Return the [x, y] coordinate for the center point of the cell that contains the specified text.  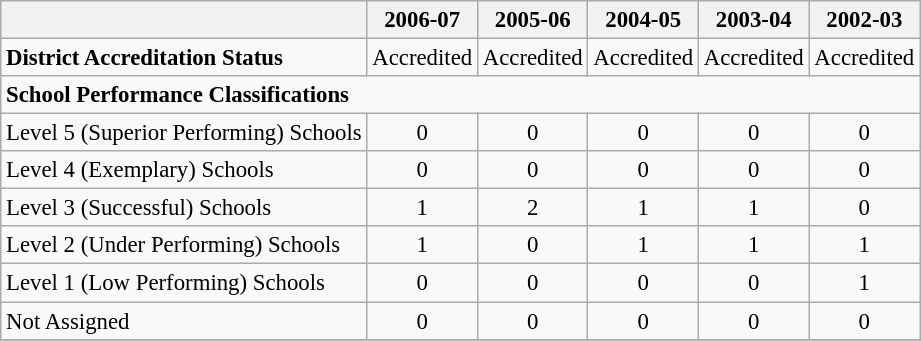
School Performance Classifications [460, 95]
Level 3 (Successful) Schools [184, 208]
District Accreditation Status [184, 58]
Not Assigned [184, 321]
2006-07 [422, 20]
2003-04 [754, 20]
Level 1 (Low Performing) Schools [184, 283]
2002-03 [864, 20]
Level 4 (Exemplary) Schools [184, 170]
2004-05 [644, 20]
2005-06 [532, 20]
2 [532, 208]
Level 2 (Under Performing) Schools [184, 245]
Level 5 (Superior Performing) Schools [184, 133]
